Scan for the cell matching the given text and deliver its (X, Y) coordinate at center. 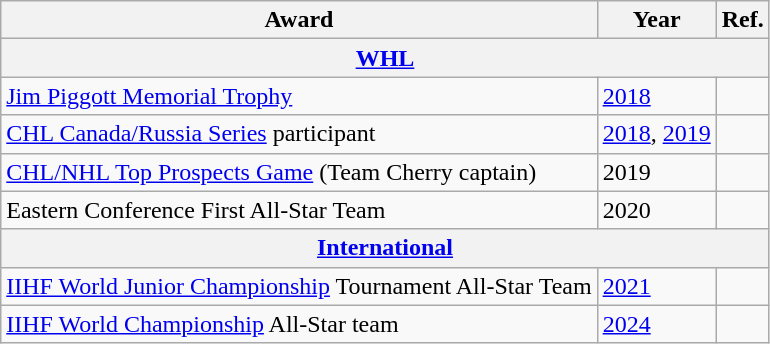
WHL (385, 58)
2020 (656, 210)
IIHF World Junior Championship Tournament All-Star Team (299, 286)
Award (299, 20)
Ref. (742, 20)
Eastern Conference First All-Star Team (299, 210)
CHL/NHL Top Prospects Game (Team Cherry captain) (299, 172)
IIHF World Championship All-Star team (299, 324)
2019 (656, 172)
CHL Canada/Russia Series participant (299, 134)
2021 (656, 286)
2018, 2019 (656, 134)
Jim Piggott Memorial Trophy (299, 96)
2018 (656, 96)
International (385, 248)
Year (656, 20)
2024 (656, 324)
